Return the (X, Y) coordinate for the center point of the cell that contains the specified text.  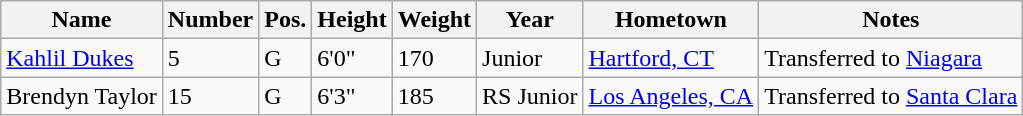
Height (352, 20)
6'0" (352, 58)
Brendyn Taylor (82, 96)
Transferred to Santa Clara (891, 96)
6'3" (352, 96)
Hartford, CT (671, 58)
Hometown (671, 20)
Junior (530, 58)
RS Junior (530, 96)
Kahlil Dukes (82, 58)
Transferred to Niagara (891, 58)
Year (530, 20)
Name (82, 20)
170 (434, 58)
Pos. (286, 20)
Notes (891, 20)
15 (210, 96)
Los Angeles, CA (671, 96)
185 (434, 96)
Number (210, 20)
Weight (434, 20)
5 (210, 58)
